Return [x, y] of the center of cell containing provided text 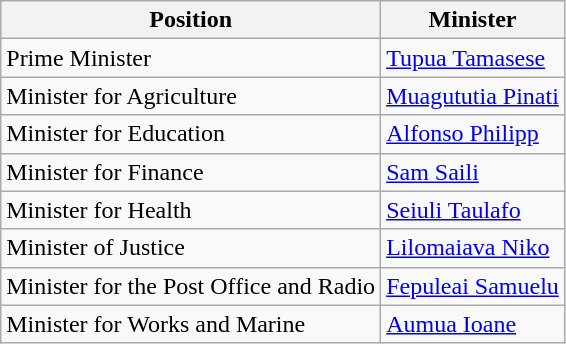
Minister [473, 20]
Prime Minister [191, 58]
Fepuleai Samuelu [473, 286]
Aumua Ioane [473, 324]
Minister for Works and Marine [191, 324]
Minister for Agriculture [191, 96]
Minister of Justice [191, 248]
Minister for Finance [191, 172]
Alfonso Philipp [473, 134]
Tupua Tamasese [473, 58]
Minister for Health [191, 210]
Position [191, 20]
Minister for the Post Office and Radio [191, 286]
Minister for Education [191, 134]
Lilomaiava Niko [473, 248]
Sam Saili [473, 172]
Muagututia Pinati [473, 96]
Seiuli Taulafo [473, 210]
